Extract the [X, Y] coordinate from the center of the cell holding the provided text.  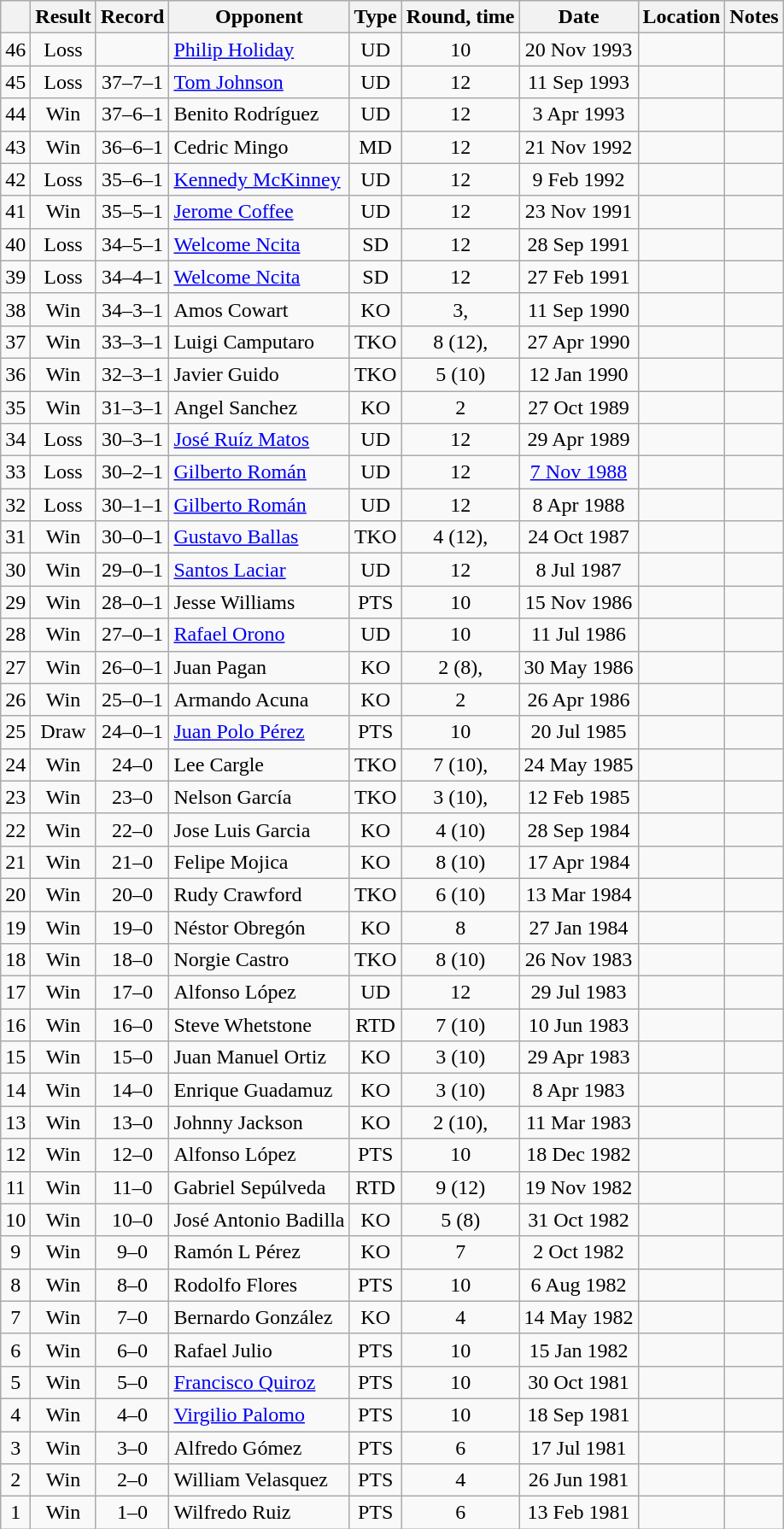
Jesse Williams [260, 602]
Location [682, 17]
34–5–1 [132, 244]
15 Nov 1986 [579, 602]
Kennedy McKinney [260, 179]
Round, time [460, 17]
William Velasquez [260, 1480]
15 Jan 1982 [579, 1350]
18–0 [132, 960]
44 [15, 114]
José Antonio Badilla [260, 1220]
Francisco Quiroz [260, 1382]
22–0 [132, 829]
24 May 1985 [579, 764]
Tom Johnson [260, 82]
Armando Acuna [260, 700]
9–0 [132, 1252]
11–0 [132, 1187]
Result [63, 17]
29 [15, 602]
1–0 [132, 1513]
Lee Cargle [260, 764]
Gustavo Ballas [260, 537]
14–0 [132, 1090]
Notes [754, 17]
37–6–1 [132, 114]
2 Oct 1982 [579, 1252]
Alfredo Gómez [260, 1448]
Rodolfo Flores [260, 1285]
4 (12), [460, 537]
27 Jan 1984 [579, 927]
Rafael Orono [260, 635]
18 [15, 960]
30–0–1 [132, 537]
Amos Cowart [260, 309]
10 Jun 1983 [579, 1025]
26–0–1 [132, 667]
Benito Rodríguez [260, 114]
28 [15, 635]
Juan Manuel Ortiz [260, 1057]
Nelson García [260, 797]
35–6–1 [132, 179]
19–0 [132, 927]
13 [15, 1122]
42 [15, 179]
Steve Whetstone [260, 1025]
27 Oct 1989 [579, 407]
21–0 [132, 862]
2 (10), [460, 1122]
9 (12) [460, 1187]
11 Jul 1986 [579, 635]
14 May 1982 [579, 1317]
31 [15, 537]
35–5–1 [132, 212]
Rafael Julio [260, 1350]
Opponent [260, 17]
8 Apr 1983 [579, 1090]
30–2–1 [132, 472]
3, [460, 309]
9 Feb 1992 [579, 179]
34–3–1 [132, 309]
29–0–1 [132, 570]
20 Jul 1985 [579, 732]
34 [15, 440]
29 Apr 1989 [579, 440]
16–0 [132, 1025]
27–0–1 [132, 635]
5 [15, 1382]
28 Sep 1991 [579, 244]
Norgie Castro [260, 960]
36–6–1 [132, 147]
30 [15, 570]
Juan Polo Pérez [260, 732]
15–0 [132, 1057]
8–0 [132, 1285]
Johnny Jackson [260, 1122]
27 [15, 667]
Rudy Crawford [260, 894]
31 Oct 1982 [579, 1220]
Jose Luis Garcia [260, 829]
17 Apr 1984 [579, 862]
26 Apr 1986 [579, 700]
15 [15, 1057]
Type [376, 17]
Cedric Mingo [260, 147]
32–3–1 [132, 374]
29 Apr 1983 [579, 1057]
12 Jan 1990 [579, 374]
3–0 [132, 1448]
31–3–1 [132, 407]
Luigi Camputaro [260, 342]
5 (8) [460, 1220]
30 Oct 1981 [579, 1382]
30 May 1986 [579, 667]
41 [15, 212]
7–0 [132, 1317]
5 (10) [460, 374]
24 [15, 764]
29 Jul 1983 [579, 993]
35 [15, 407]
3 Apr 1993 [579, 114]
13 Feb 1981 [579, 1513]
3 (10), [460, 797]
17–0 [132, 993]
11 Sep 1993 [579, 82]
14 [15, 1090]
8 Apr 1988 [579, 505]
17 [15, 993]
6 (10) [460, 894]
11 Mar 1983 [579, 1122]
45 [15, 82]
18 Sep 1981 [579, 1415]
5–0 [132, 1382]
13–0 [132, 1122]
Draw [63, 732]
2 (8), [460, 667]
7 (10), [460, 764]
26 Nov 1983 [579, 960]
22 [15, 829]
20 Nov 1993 [579, 50]
Javier Guido [260, 374]
40 [15, 244]
12 Feb 1985 [579, 797]
30–1–1 [132, 505]
43 [15, 147]
24–0–1 [132, 732]
17 Jul 1981 [579, 1448]
11 Sep 1990 [579, 309]
26 Jun 1981 [579, 1480]
30–3–1 [132, 440]
Juan Pagan [260, 667]
7 Nov 1988 [579, 472]
6 Aug 1982 [579, 1285]
Santos Laciar [260, 570]
18 Dec 1982 [579, 1155]
32 [15, 505]
33–3–1 [132, 342]
Record [132, 17]
Felipe Mojica [260, 862]
Wilfredo Ruiz [260, 1513]
20 [15, 894]
1 [15, 1513]
MD [376, 147]
28 Sep 1984 [579, 829]
6–0 [132, 1350]
24–0 [132, 764]
28–0–1 [132, 602]
Date [579, 17]
Philip Holiday [260, 50]
19 Nov 1982 [579, 1187]
Enrique Guadamuz [260, 1090]
Angel Sanchez [260, 407]
24 Oct 1987 [579, 537]
Bernardo González [260, 1317]
3 [15, 1448]
27 Feb 1991 [579, 277]
4–0 [132, 1415]
37 [15, 342]
25 [15, 732]
8 Jul 1987 [579, 570]
José Ruíz Matos [260, 440]
23 [15, 797]
34–4–1 [132, 277]
25–0–1 [132, 700]
21 [15, 862]
4 (10) [460, 829]
Néstor Obregón [260, 927]
26 [15, 700]
46 [15, 50]
13 Mar 1984 [579, 894]
37–7–1 [132, 82]
16 [15, 1025]
19 [15, 927]
20–0 [132, 894]
23 Nov 1991 [579, 212]
Gabriel Sepúlveda [260, 1187]
Virgilio Palomo [260, 1415]
Jerome Coffee [260, 212]
8 (12), [460, 342]
9 [15, 1252]
10–0 [132, 1220]
38 [15, 309]
23–0 [132, 797]
Ramón L Pérez [260, 1252]
12–0 [132, 1155]
36 [15, 374]
2–0 [132, 1480]
7 (10) [460, 1025]
39 [15, 277]
33 [15, 472]
11 [15, 1187]
21 Nov 1992 [579, 147]
27 Apr 1990 [579, 342]
